Scan for the cell matching the given text and deliver its (x, y) coordinate at center. 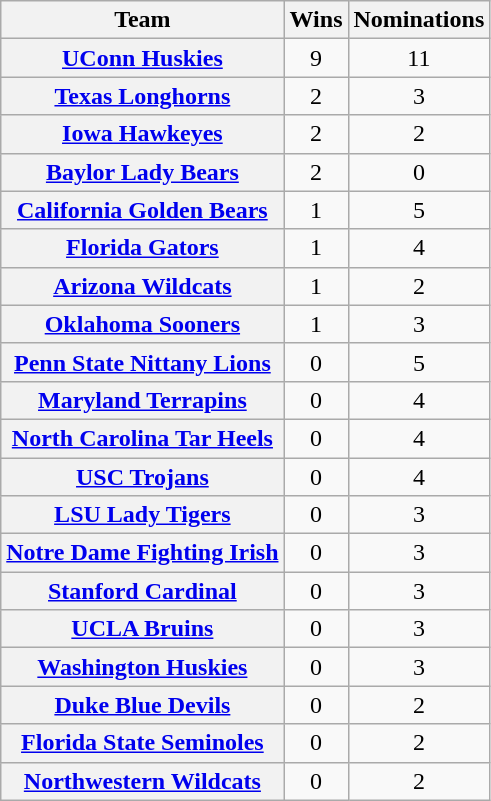
UConn Huskies (142, 58)
Florida Gators (142, 248)
Baylor Lady Bears (142, 172)
Wins (316, 20)
11 (419, 58)
Team (142, 20)
Northwestern Wildcats (142, 781)
Maryland Terrapins (142, 400)
California Golden Bears (142, 210)
Notre Dame Fighting Irish (142, 553)
LSU Lady Tigers (142, 515)
Duke Blue Devils (142, 705)
Iowa Hawkeyes (142, 134)
UCLA Bruins (142, 629)
Nominations (419, 20)
USC Trojans (142, 477)
Arizona Wildcats (142, 286)
North Carolina Tar Heels (142, 438)
Florida State Seminoles (142, 743)
Washington Huskies (142, 667)
Oklahoma Sooners (142, 324)
9 (316, 58)
Stanford Cardinal (142, 591)
Texas Longhorns (142, 96)
Penn State Nittany Lions (142, 362)
